Detect which cell encompasses the target text, then output its (X, Y) center coordinate. 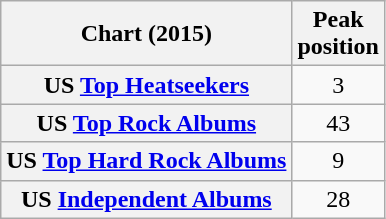
US Top Hard Rock Albums (146, 161)
Chart (2015) (146, 34)
US Top Rock Albums (146, 123)
3 (338, 85)
US Independent Albums (146, 199)
43 (338, 123)
28 (338, 199)
US Top Heatseekers (146, 85)
Peakposition (338, 34)
9 (338, 161)
